Detect which cell encompasses the target text, then output its (x, y) center coordinate. 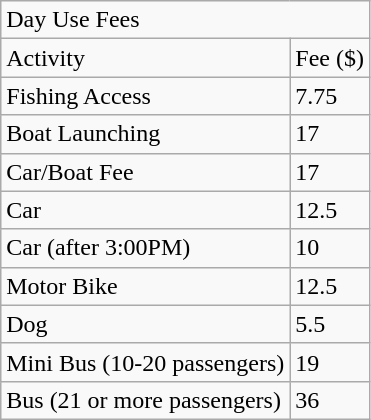
19 (330, 362)
7.75 (330, 96)
Car (146, 210)
Car (after 3:00PM) (146, 248)
Fishing Access (146, 96)
Boat Launching (146, 134)
Car/Boat Fee (146, 172)
Motor Bike (146, 286)
Fee ($) (330, 58)
5.5 (330, 324)
Activity (146, 58)
Mini Bus (10-20 passengers) (146, 362)
Day Use Fees (186, 20)
10 (330, 248)
36 (330, 400)
Dog (146, 324)
Bus (21 or more passengers) (146, 400)
